Find where the given text appears and provide that cell's center as (x, y) coordinate. 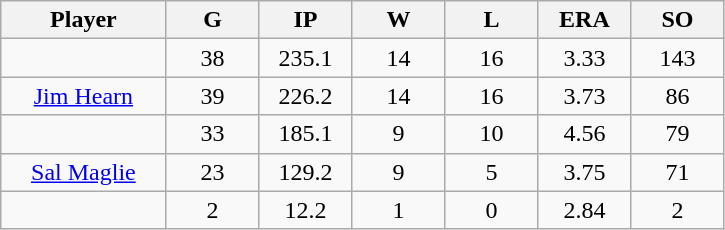
38 (212, 58)
Jim Hearn (84, 96)
Player (84, 20)
1 (398, 210)
L (492, 20)
79 (678, 134)
10 (492, 134)
3.73 (584, 96)
ERA (584, 20)
W (398, 20)
0 (492, 210)
129.2 (306, 172)
2.84 (584, 210)
235.1 (306, 58)
39 (212, 96)
12.2 (306, 210)
SO (678, 20)
226.2 (306, 96)
33 (212, 134)
3.33 (584, 58)
3.75 (584, 172)
G (212, 20)
5 (492, 172)
Sal Maglie (84, 172)
IP (306, 20)
4.56 (584, 134)
71 (678, 172)
86 (678, 96)
23 (212, 172)
143 (678, 58)
185.1 (306, 134)
